From the cell containing the given text, extract its center point as [X, Y] coordinate. 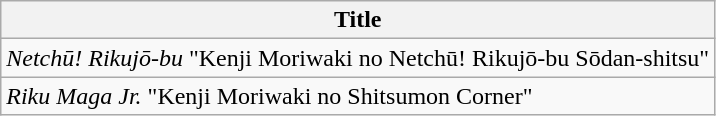
Riku Maga Jr. "Kenji Moriwaki no Shitsumon Corner" [358, 96]
Title [358, 20]
Netchū! Rikujō-bu "Kenji Moriwaki no Netchū! Rikujō-bu Sōdan-shitsu" [358, 58]
